Scan for the cell matching the given text and deliver its (X, Y) coordinate at center. 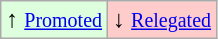
↓ Relegated (162, 20)
↑ Promoted (54, 20)
